Search for the cell housing the specified text and yield its [X, Y] center coordinate. 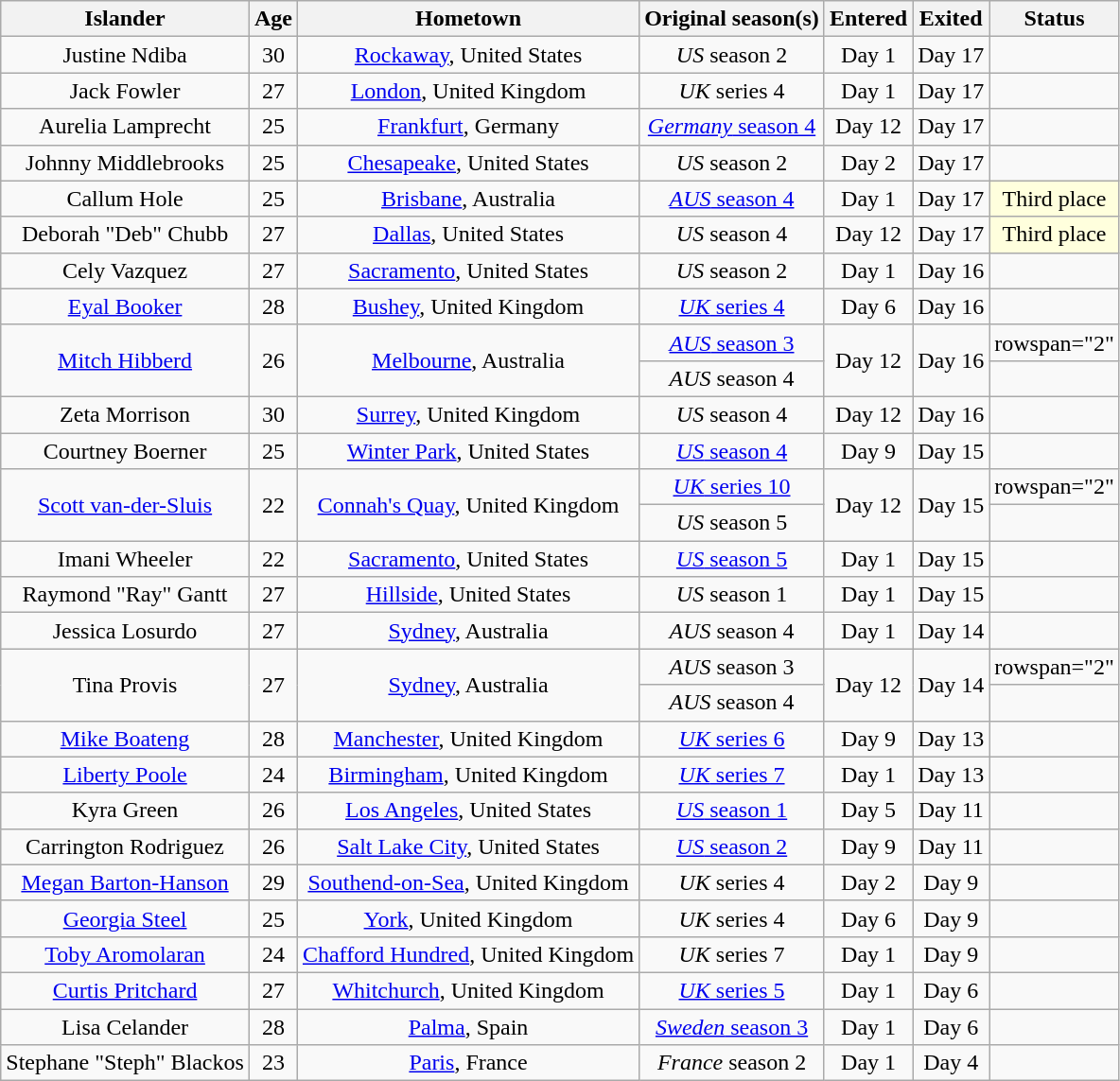
Liberty Poole [125, 775]
Mike Boateng [125, 739]
Whitchurch, United Kingdom [467, 990]
Salt Lake City, United States [467, 846]
Los Angeles, United States [467, 811]
23 [272, 1063]
London, United Kingdom [467, 91]
Birmingham, United Kingdom [467, 775]
York, United Kingdom [467, 918]
Rockaway, United States [467, 55]
UK series 5 [732, 990]
France season 2 [732, 1063]
Mitch Hibberd [125, 360]
Jessica Losurdo [125, 631]
Raymond "Ray" Gantt [125, 595]
UK series 10 [732, 487]
Original season(s) [732, 19]
Exited [952, 19]
Jack Fowler [125, 91]
Johnny Middlebrooks [125, 163]
Age [272, 19]
Georgia Steel [125, 918]
Frankfurt, Germany [467, 127]
Hillside, United States [467, 595]
Dallas, United States [467, 235]
Connah's Quay, United Kingdom [467, 505]
Germany season 4 [732, 127]
Eyal Booker [125, 306]
Tina Provis [125, 685]
Stephane "Steph" Blackos [125, 1063]
Day 4 [952, 1063]
Palma, Spain [467, 1026]
Islander [125, 19]
Callum Hole [125, 199]
Aurelia Lamprecht [125, 127]
Scott van-der-Sluis [125, 505]
Justine Ndiba [125, 55]
Brisbane, Australia [467, 199]
Chesapeake, United States [467, 163]
Surrey, United Kingdom [467, 414]
Hometown [467, 19]
Deborah "Deb" Chubb [125, 235]
Zeta Morrison [125, 414]
Day 5 [868, 811]
Winter Park, United States [467, 451]
Manchester, United Kingdom [467, 739]
Megan Barton-Hanson [125, 882]
Southend-on-Sea, United Kingdom [467, 882]
Melbourne, Australia [467, 360]
Sweden season 3 [732, 1026]
29 [272, 882]
Status [1055, 19]
Lisa Celander [125, 1026]
UK series 6 [732, 739]
Chafford Hundred, United Kingdom [467, 954]
Curtis Pritchard [125, 990]
Entered [868, 19]
Toby Aromolaran [125, 954]
Bushey, United Kingdom [467, 306]
Paris, France [467, 1063]
Carrington Rodriguez [125, 846]
Cely Vazquez [125, 270]
Imani Wheeler [125, 559]
Kyra Green [125, 811]
Courtney Boerner [125, 451]
